Output the (x, y) coordinate of the center of the cell containing the given text.  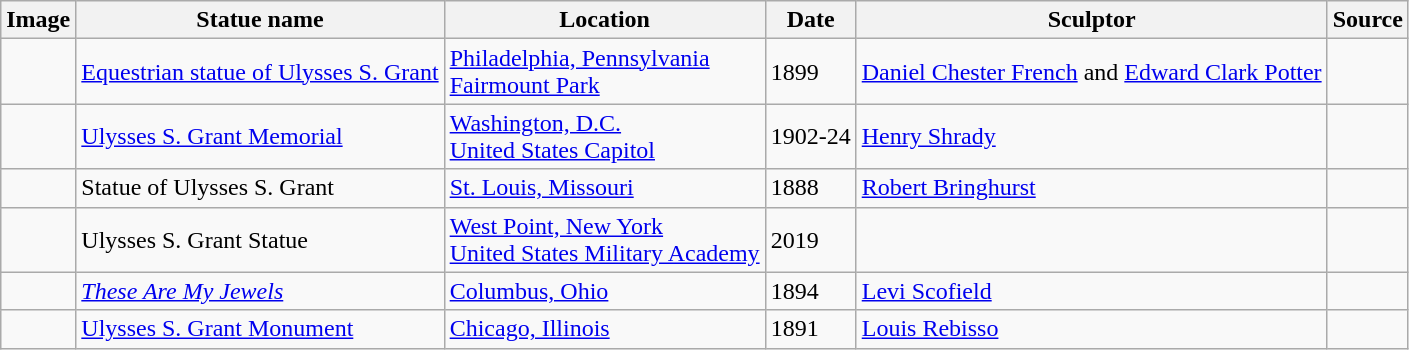
Ulysses S. Grant Memorial (260, 136)
Source (1368, 20)
Columbus, Ohio (604, 291)
Louis Rebisso (1092, 329)
1888 (810, 188)
2019 (810, 240)
Equestrian statue of Ulysses S. Grant (260, 72)
1899 (810, 72)
Washington, D.C.United States Capitol (604, 136)
1891 (810, 329)
Ulysses S. Grant Monument (260, 329)
Philadelphia, PennsylvaniaFairmount Park (604, 72)
Statue of Ulysses S. Grant (260, 188)
Daniel Chester French and Edward Clark Potter (1092, 72)
St. Louis, Missouri (604, 188)
Henry Shrady (1092, 136)
Robert Bringhurst (1092, 188)
Image (38, 20)
West Point, New YorkUnited States Military Academy (604, 240)
Location (604, 20)
Sculptor (1092, 20)
Ulysses S. Grant Statue (260, 240)
Levi Scofield (1092, 291)
Chicago, Illinois (604, 329)
These Are My Jewels (260, 291)
Statue name (260, 20)
1902-24 (810, 136)
Date (810, 20)
1894 (810, 291)
